Scan for the cell matching the given text and deliver its (X, Y) coordinate at center. 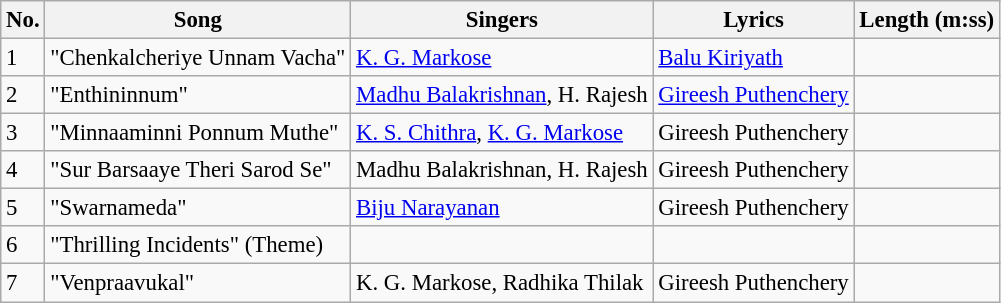
1 (23, 58)
"Sur Barsaaye Theri Sarod Se" (198, 170)
4 (23, 170)
"Enthininnum" (198, 95)
"Thrilling Incidents" (Theme) (198, 245)
Singers (502, 20)
Lyrics (754, 20)
Biju Narayanan (502, 208)
7 (23, 283)
Song (198, 20)
K. S. Chithra, K. G. Markose (502, 133)
"Venpraavukal" (198, 283)
"Minnaaminni Ponnum Muthe" (198, 133)
No. (23, 20)
2 (23, 95)
6 (23, 245)
"Chenkalcheriye Unnam Vacha" (198, 58)
K. G. Markose, Radhika Thilak (502, 283)
5 (23, 208)
3 (23, 133)
Length (m:ss) (926, 20)
Balu Kiriyath (754, 58)
"Swarnameda" (198, 208)
K. G. Markose (502, 58)
